Find where the given text appears and provide that cell's center as (x, y) coordinate. 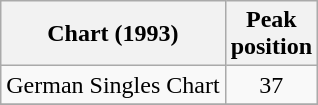
37 (271, 85)
German Singles Chart (113, 85)
Chart (1993) (113, 34)
Peakposition (271, 34)
